Locate the cell with the specified text and output its [x, y] center coordinate. 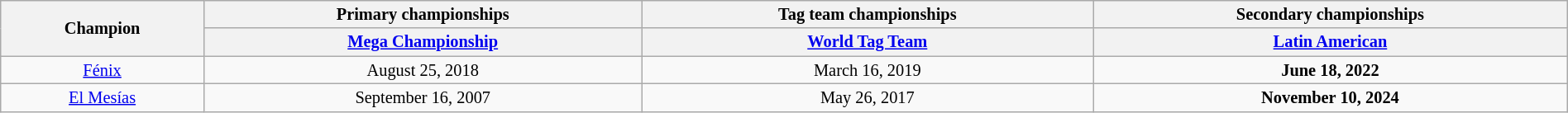
June 18, 2022 [1331, 70]
World Tag Team [868, 42]
Fénix [103, 70]
May 26, 2017 [868, 97]
Champion [103, 28]
Tag team championships [868, 14]
Secondary championships [1331, 14]
Primary championships [423, 14]
Mega Championship [423, 42]
El Mesías [103, 97]
November 10, 2024 [1331, 97]
March 16, 2019 [868, 70]
September 16, 2007 [423, 97]
August 25, 2018 [423, 70]
Latin American [1331, 42]
